Extract the [X, Y] coordinate from the center of the cell holding the provided text.  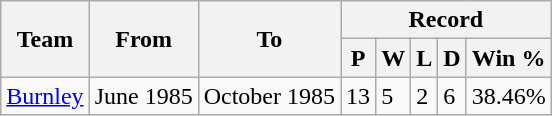
6 [452, 96]
L [424, 58]
D [452, 58]
W [394, 58]
To [269, 39]
38.46% [508, 96]
From [144, 39]
2 [424, 96]
Record [446, 20]
13 [358, 96]
P [358, 58]
Win % [508, 58]
Burnley [45, 96]
June 1985 [144, 96]
October 1985 [269, 96]
Team [45, 39]
5 [394, 96]
